Detect which cell encompasses the target text, then output its (x, y) center coordinate. 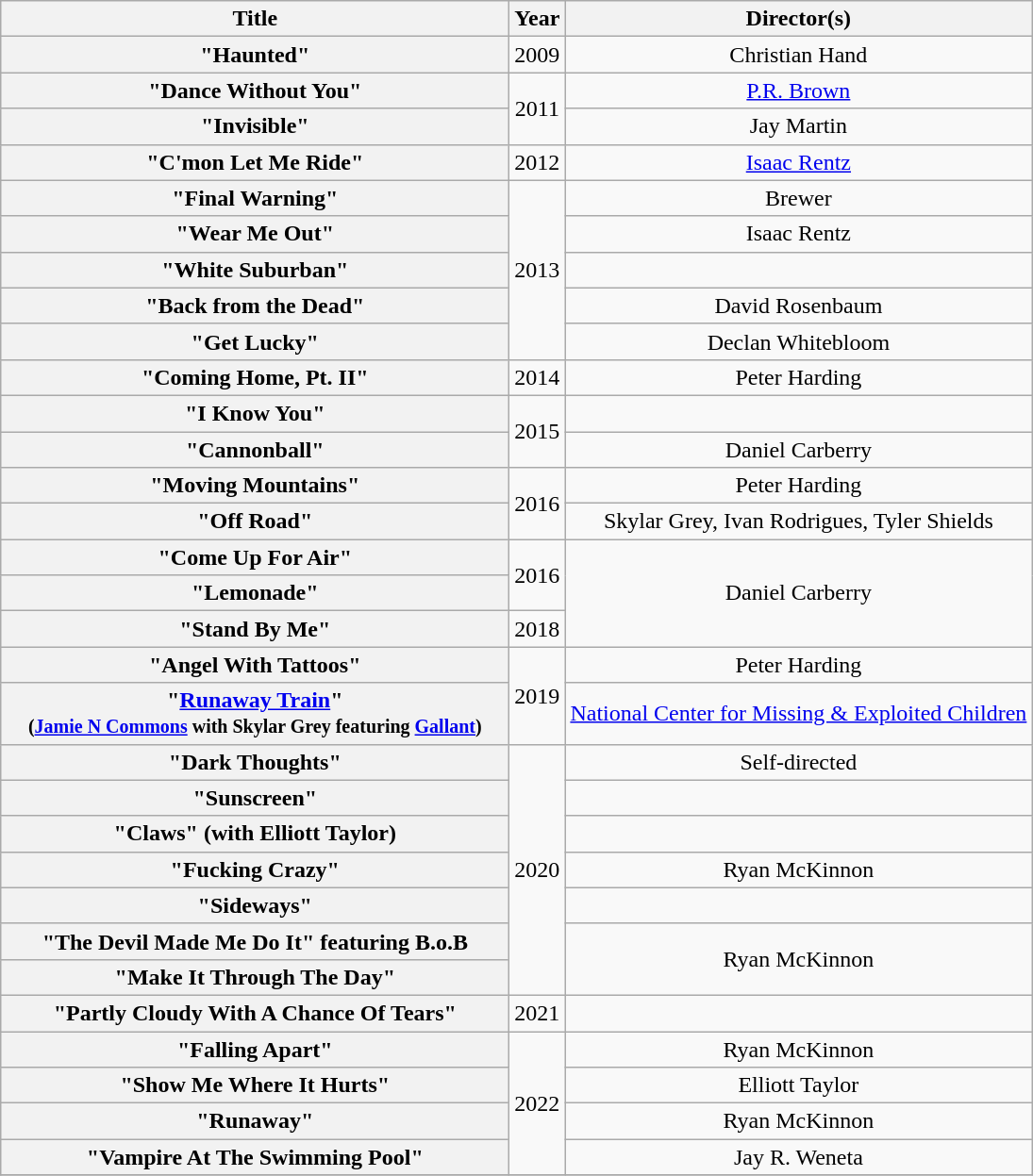
"Off Road" (255, 522)
"Back from the Dead" (255, 306)
2011 (538, 108)
"White Suburban" (255, 270)
2009 (538, 55)
"Invisible" (255, 126)
"Runaway" (255, 1121)
"Lemonade" (255, 593)
Brewer (798, 198)
"C'mon Let Me Ride" (255, 162)
Christian Hand (798, 55)
"Final Warning" (255, 198)
2013 (538, 270)
"Sunscreen" (255, 798)
"Dance Without You" (255, 91)
2022 (538, 1103)
Skylar Grey, Ivan Rodrigues, Tyler Shields (798, 522)
Elliott Taylor (798, 1085)
Declan Whitebloom (798, 341)
"Haunted" (255, 55)
2014 (538, 377)
Jay R. Weneta (798, 1157)
"Moving Mountains" (255, 486)
Self-directed (798, 762)
"Angel With Tattoos" (255, 665)
P.R. Brown (798, 91)
"Dark Thoughts" (255, 762)
Director(s) (798, 19)
2018 (538, 629)
Year (538, 19)
"Cannonball" (255, 450)
"Wear Me Out" (255, 234)
2012 (538, 162)
2021 (538, 1013)
"Fucking Crazy" (255, 870)
Title (255, 19)
National Center for Missing & Exploited Children (798, 713)
"Partly Cloudy With A Chance Of Tears" (255, 1013)
"Sideways" (255, 905)
"Vampire At The Swimming Pool" (255, 1157)
"Get Lucky" (255, 341)
"Coming Home, Pt. II" (255, 377)
2019 (538, 696)
"Make It Through The Day" (255, 977)
"Runaway Train"(Jamie N Commons with Skylar Grey featuring Gallant) (255, 713)
"Come Up For Air" (255, 557)
Jay Martin (798, 126)
"Claws" (with Elliott Taylor) (255, 834)
2015 (538, 431)
"The Devil Made Me Do It" featuring B.o.B (255, 941)
2020 (538, 870)
"Falling Apart" (255, 1050)
"Show Me Where It Hurts" (255, 1085)
"I Know You" (255, 413)
"Stand By Me" (255, 629)
David Rosenbaum (798, 306)
